From the cell containing the given text, extract its center point as [X, Y] coordinate. 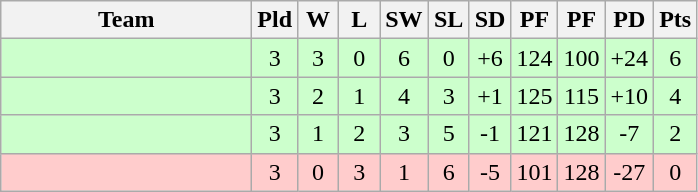
124 [534, 58]
+6 [490, 58]
PD [630, 20]
SD [490, 20]
Pts [676, 20]
-27 [630, 172]
+1 [490, 96]
5 [448, 134]
Pld [275, 20]
-7 [630, 134]
+10 [630, 96]
L [360, 20]
101 [534, 172]
Team [126, 20]
-5 [490, 172]
100 [582, 58]
SL [448, 20]
115 [582, 96]
W [318, 20]
SW [404, 20]
+24 [630, 58]
121 [534, 134]
-1 [490, 134]
125 [534, 96]
